For the text-containing cell, return its midpoint in [x, y] coordinate format. 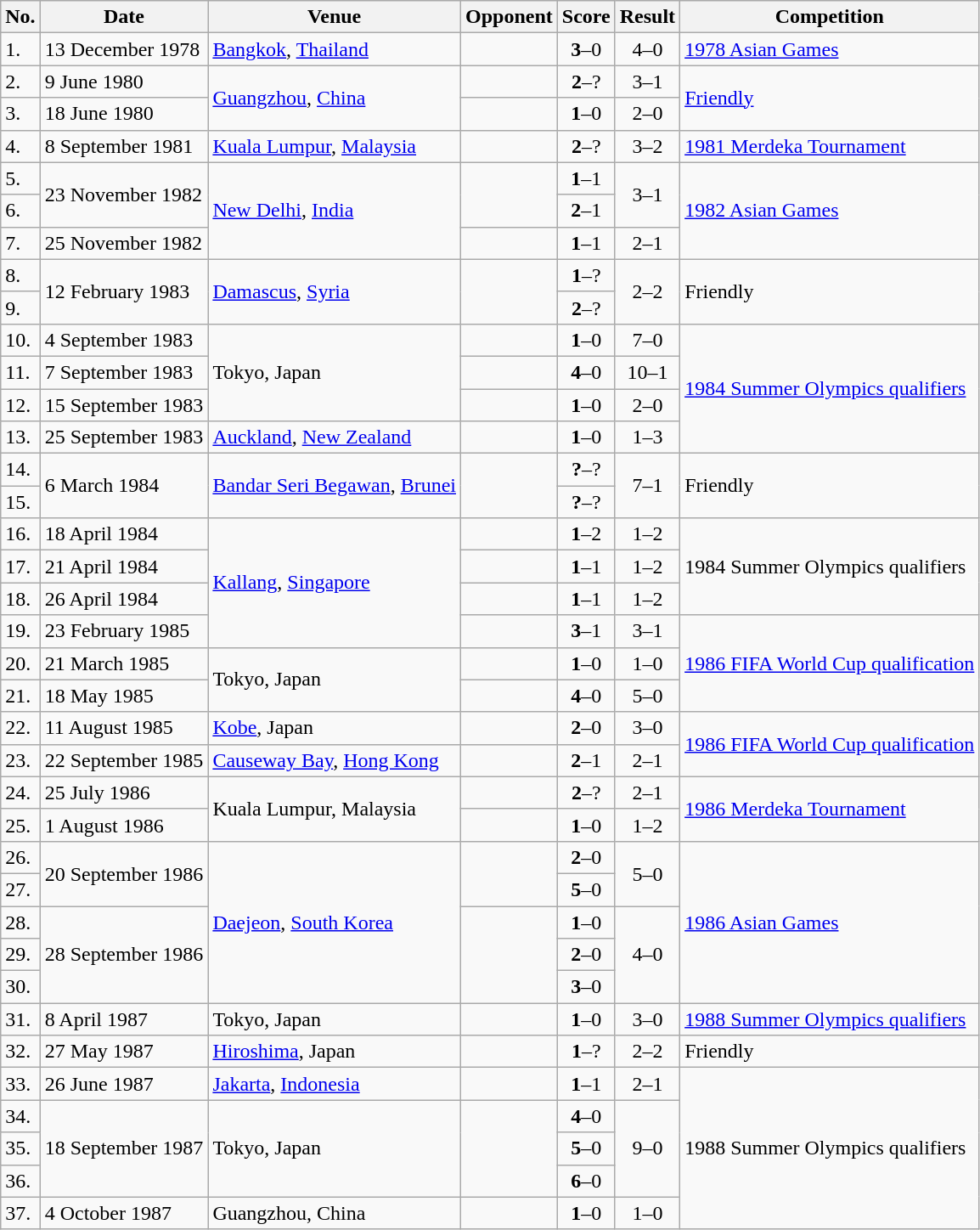
1986 Asian Games [830, 922]
20. [20, 663]
Kobe, Japan [335, 728]
6 March 1984 [124, 486]
Causeway Bay, Hong Kong [335, 760]
7. [20, 243]
32. [20, 1052]
12. [20, 405]
37. [20, 1213]
14. [20, 470]
15. [20, 502]
No. [20, 17]
Hiroshima, Japan [335, 1052]
6–0 [586, 1181]
17. [20, 567]
Kallang, Singapore [335, 583]
3–2 [647, 146]
Jakarta, Indonesia [335, 1084]
New Delhi, India [335, 211]
11. [20, 372]
21 April 1984 [124, 567]
Score [586, 17]
7–0 [647, 340]
30. [20, 987]
9–0 [647, 1148]
1981 Merdeka Tournament [830, 146]
12 February 1983 [124, 291]
19. [20, 631]
Daejeon, South Korea [335, 922]
33. [20, 1084]
6. [20, 211]
16. [20, 534]
1 August 1986 [124, 825]
10–1 [647, 372]
Result [647, 17]
9. [20, 307]
8 April 1987 [124, 1019]
29. [20, 955]
21. [20, 696]
2. [20, 82]
18 April 1984 [124, 534]
23 November 1982 [124, 195]
1978 Asian Games [830, 49]
36. [20, 1181]
Opponent [510, 17]
20 September 1986 [124, 873]
Competition [830, 17]
4. [20, 146]
15 September 1983 [124, 405]
1. [20, 49]
18 September 1987 [124, 1148]
4 September 1983 [124, 340]
35. [20, 1148]
Bandar Seri Begawan, Brunei [335, 486]
11 August 1985 [124, 728]
Auckland, New Zealand [335, 437]
25. [20, 825]
10. [20, 340]
25 July 1986 [124, 793]
27 May 1987 [124, 1052]
24. [20, 793]
23. [20, 760]
25 November 1982 [124, 243]
7–1 [647, 486]
22. [20, 728]
5. [20, 178]
Venue [335, 17]
26 April 1984 [124, 599]
3. [20, 114]
1986 Merdeka Tournament [830, 809]
8 September 1981 [124, 146]
25 September 1983 [124, 437]
8. [20, 275]
18 June 1980 [124, 114]
21 March 1985 [124, 663]
18 May 1985 [124, 696]
1–3 [647, 437]
1982 Asian Games [830, 211]
7 September 1983 [124, 372]
28 September 1986 [124, 954]
18. [20, 599]
Damascus, Syria [335, 291]
28. [20, 922]
Date [124, 17]
13. [20, 437]
34. [20, 1116]
26. [20, 857]
Bangkok, Thailand [335, 49]
26 June 1987 [124, 1084]
27. [20, 889]
31. [20, 1019]
23 February 1985 [124, 631]
22 September 1985 [124, 760]
4 October 1987 [124, 1213]
9 June 1980 [124, 82]
13 December 1978 [124, 49]
